Extract the (X, Y) coordinate from the center of the cell holding the provided text.  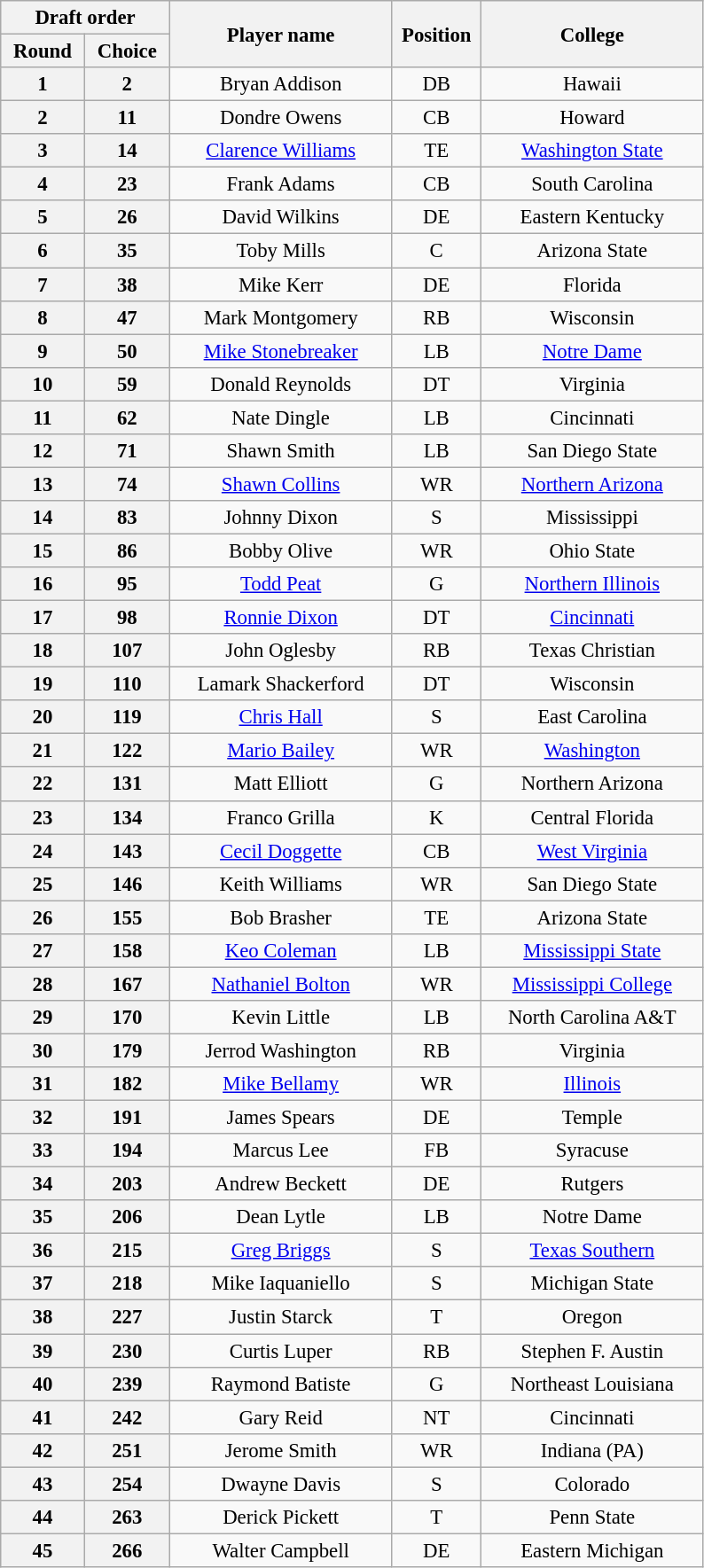
230 (127, 1351)
266 (127, 1550)
13 (43, 484)
8 (43, 317)
Northeast Louisiana (592, 1384)
East Carolina (592, 717)
Marcus Lee (280, 1151)
98 (127, 618)
39 (43, 1351)
Ronnie Dixon (280, 618)
Mississippi College (592, 984)
182 (127, 1084)
Washington (592, 751)
NT (436, 1417)
Oregon (592, 1317)
Stephen F. Austin (592, 1351)
146 (127, 884)
Howard (592, 118)
Cecil Doggette (280, 851)
131 (127, 784)
Ohio State (592, 550)
18 (43, 651)
206 (127, 1217)
Eastern Michigan (592, 1550)
6 (43, 251)
34 (43, 1184)
Bryan Addison (280, 84)
3 (43, 151)
43 (43, 1484)
62 (127, 417)
5 (43, 217)
227 (127, 1317)
Clarence Williams (280, 151)
Jerrod Washington (280, 1050)
24 (43, 851)
215 (127, 1251)
41 (43, 1417)
251 (127, 1450)
31 (43, 1084)
37 (43, 1284)
16 (43, 584)
74 (127, 484)
Dwayne Davis (280, 1484)
C (436, 251)
32 (43, 1118)
Nate Dingle (280, 417)
Central Florida (592, 817)
12 (43, 451)
James Spears (280, 1118)
Toby Mills (280, 251)
19 (43, 684)
122 (127, 751)
27 (43, 951)
59 (127, 384)
Bob Brasher (280, 917)
FB (436, 1151)
134 (127, 817)
Keith Williams (280, 884)
4 (43, 184)
Mike Bellamy (280, 1084)
Frank Adams (280, 184)
Derick Pickett (280, 1517)
West Virginia (592, 851)
Mike Stonebreaker (280, 351)
Penn State (592, 1517)
Mississippi (592, 518)
Choice (127, 51)
194 (127, 1151)
7 (43, 285)
9 (43, 351)
Hawaii (592, 84)
Nathaniel Bolton (280, 984)
Donald Reynolds (280, 384)
107 (127, 651)
254 (127, 1484)
Gary Reid (280, 1417)
Temple (592, 1118)
Matt Elliott (280, 784)
Position (436, 34)
191 (127, 1118)
Curtis Luper (280, 1351)
40 (43, 1384)
10 (43, 384)
20 (43, 717)
Colorado (592, 1484)
John Oglesby (280, 651)
143 (127, 851)
119 (127, 717)
DB (436, 84)
179 (127, 1050)
71 (127, 451)
Eastern Kentucky (592, 217)
Keo Coleman (280, 951)
17 (43, 618)
Andrew Beckett (280, 1184)
203 (127, 1184)
David Wilkins (280, 217)
Washington State (592, 151)
47 (127, 317)
Northern Illinois (592, 584)
Texas Christian (592, 651)
Chris Hall (280, 717)
Rutgers (592, 1184)
239 (127, 1384)
167 (127, 984)
Mario Bailey (280, 751)
Dean Lytle (280, 1217)
Mississippi State (592, 951)
28 (43, 984)
Lamark Shackerford (280, 684)
44 (43, 1517)
50 (127, 351)
242 (127, 1417)
Johnny Dixon (280, 518)
Draft order (85, 18)
Indiana (PA) (592, 1450)
15 (43, 550)
North Carolina A&T (592, 1018)
86 (127, 550)
Michigan State (592, 1284)
Shawn Collins (280, 484)
170 (127, 1018)
Illinois (592, 1084)
Todd Peat (280, 584)
Florida (592, 285)
Bobby Olive (280, 550)
42 (43, 1450)
Round (43, 51)
83 (127, 518)
155 (127, 917)
Syracuse (592, 1151)
1 (43, 84)
Shawn Smith (280, 451)
95 (127, 584)
South Carolina (592, 184)
Justin Starck (280, 1317)
Texas Southern (592, 1251)
Dondre Owens (280, 118)
36 (43, 1251)
Mike Kerr (280, 285)
Franco Grilla (280, 817)
30 (43, 1050)
21 (43, 751)
K (436, 817)
29 (43, 1018)
45 (43, 1550)
33 (43, 1151)
158 (127, 951)
Jerome Smith (280, 1450)
110 (127, 684)
218 (127, 1284)
Greg Briggs (280, 1251)
Walter Campbell (280, 1550)
Mike Iaquaniello (280, 1284)
22 (43, 784)
Player name (280, 34)
263 (127, 1517)
Kevin Little (280, 1018)
College (592, 34)
Mark Montgomery (280, 317)
Raymond Batiste (280, 1384)
25 (43, 884)
